Provide the [X, Y] coordinate of the cell's center where the given text is located.  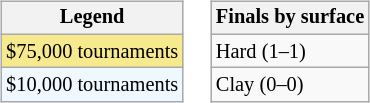
$10,000 tournaments [92, 85]
$75,000 tournaments [92, 51]
Hard (1–1) [290, 51]
Legend [92, 18]
Finals by surface [290, 18]
Clay (0–0) [290, 85]
